Find where the given text appears and provide that cell's center as (X, Y) coordinate. 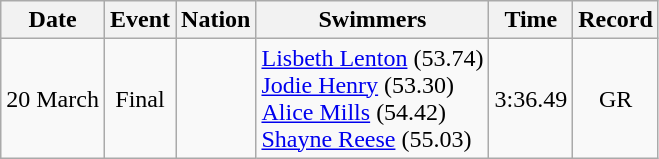
Event (140, 20)
Nation (216, 20)
Time (531, 20)
Record (616, 20)
20 March (53, 98)
Swimmers (372, 20)
Lisbeth Lenton (53.74)Jodie Henry (53.30)Alice Mills (54.42)Shayne Reese (55.03) (372, 98)
Final (140, 98)
3:36.49 (531, 98)
Date (53, 20)
GR (616, 98)
